Find where the given text appears and provide that cell's center as [X, Y] coordinate. 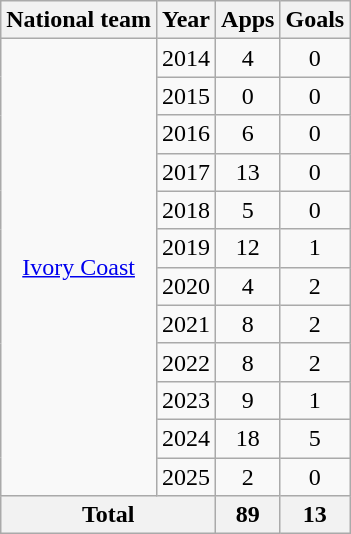
2022 [186, 362]
9 [248, 400]
Apps [248, 20]
2019 [186, 248]
2021 [186, 324]
18 [248, 438]
Goals [315, 20]
Ivory Coast [79, 268]
2016 [186, 134]
2017 [186, 172]
2023 [186, 400]
Year [186, 20]
2020 [186, 286]
12 [248, 248]
2015 [186, 96]
2025 [186, 477]
National team [79, 20]
2014 [186, 58]
2024 [186, 438]
Total [108, 515]
89 [248, 515]
2018 [186, 210]
6 [248, 134]
